Search for the cell housing the specified text and yield its (x, y) center coordinate. 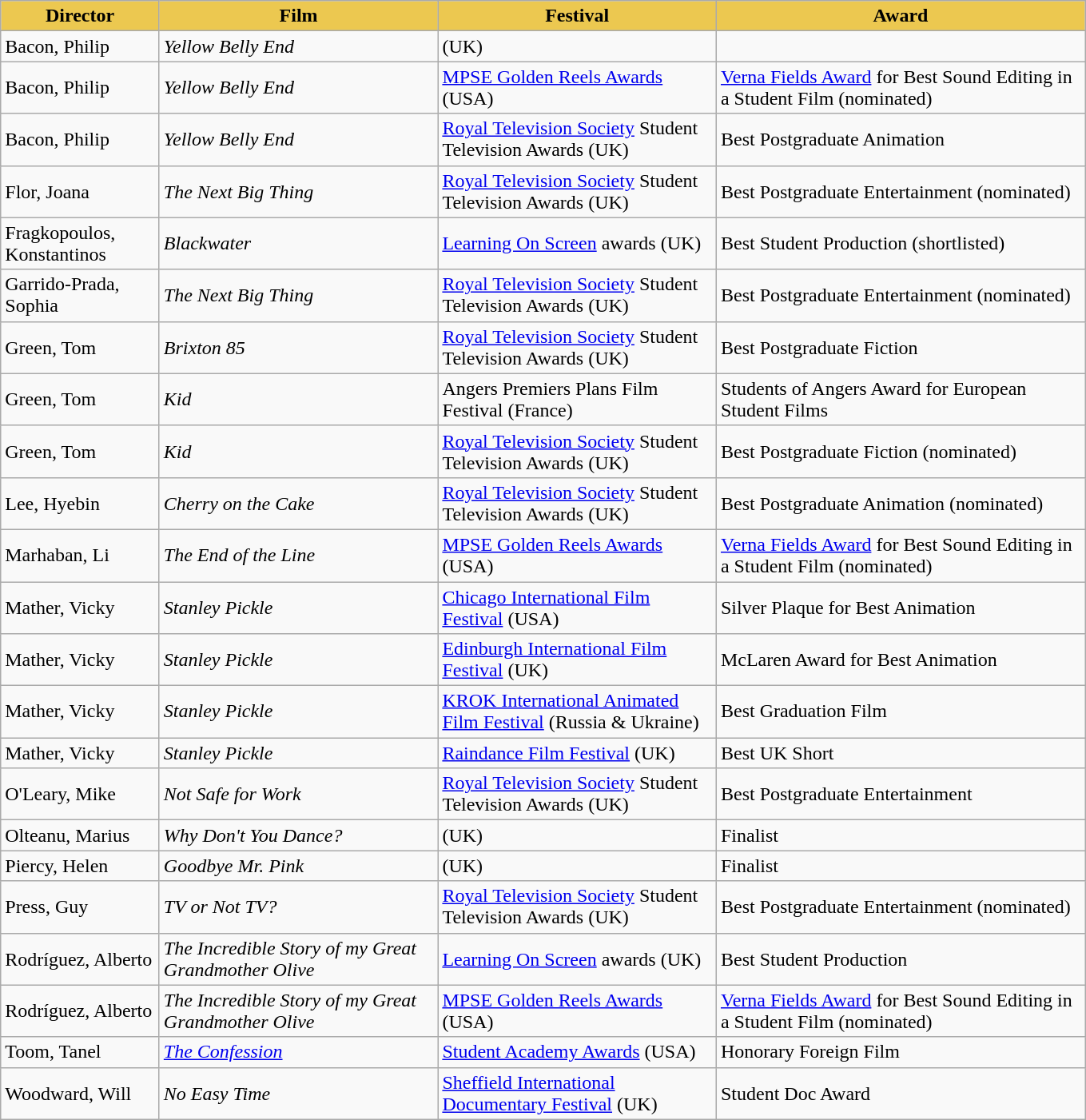
Fragkopoulos, Konstantinos (80, 243)
No Easy Time (299, 1094)
Award (900, 16)
Director (80, 16)
Students of Angers Award for European Student Films (900, 400)
Press, Guy (80, 907)
The Confession (299, 1052)
Woodward, Will (80, 1094)
Garrido-Prada, Sophia (80, 296)
Why Don't You Dance? (299, 835)
Blackwater (299, 243)
Best Postgraduate Entertainment (900, 795)
Cherry on the Cake (299, 504)
Angers Premiers Plans Film Festival (France) (577, 400)
Honorary Foreign Film (900, 1052)
Olteanu, Marius (80, 835)
Brixton 85 (299, 347)
Chicago International Film Festival (USA) (577, 608)
Best Student Production (900, 959)
McLaren Award for Best Animation (900, 660)
Flor, Joana (80, 192)
Piercy, Helen (80, 866)
Raindance Film Festival (UK) (577, 753)
Best Postgraduate Fiction (900, 347)
Student Academy Awards (USA) (577, 1052)
Best UK Short (900, 753)
Film (299, 16)
The End of the Line (299, 555)
Marhaban, Li (80, 555)
Lee, Hyebin (80, 504)
Not Safe for Work (299, 795)
Toom, Tanel (80, 1052)
Sheffield International Documentary Festival (UK) (577, 1094)
Best Postgraduate Animation (900, 139)
Edinburgh International Film Festival (UK) (577, 660)
TV or Not TV? (299, 907)
Best Postgraduate Fiction (nominated) (900, 451)
Silver Plaque for Best Animation (900, 608)
Best Student Production (shortlisted) (900, 243)
Best Postgraduate Animation (nominated) (900, 504)
Festival (577, 16)
KROK International Animated Film Festival (Russia & Ukraine) (577, 711)
O'Leary, Mike (80, 795)
Student Doc Award (900, 1094)
Best Graduation Film (900, 711)
Goodbye Mr. Pink (299, 866)
